Output the [X, Y] coordinate of the center of the cell containing the given text.  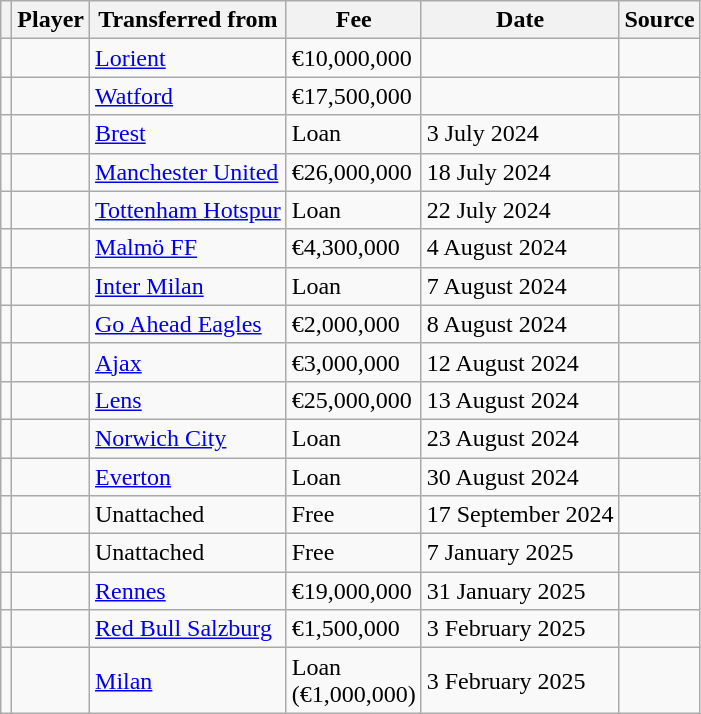
Milan [188, 680]
Manchester United [188, 172]
30 August 2024 [520, 477]
23 August 2024 [520, 438]
Loan (€1,000,000) [354, 680]
€26,000,000 [354, 172]
12 August 2024 [520, 362]
22 July 2024 [520, 210]
€1,500,000 [354, 629]
Source [660, 20]
3 July 2024 [520, 134]
7 August 2024 [520, 286]
Rennes [188, 591]
Brest [188, 134]
17 September 2024 [520, 515]
€17,500,000 [354, 96]
18 July 2024 [520, 172]
Malmö FF [188, 248]
Lens [188, 400]
Go Ahead Eagles [188, 324]
€2,000,000 [354, 324]
Watford [188, 96]
31 January 2025 [520, 591]
7 January 2025 [520, 553]
€3,000,000 [354, 362]
Inter Milan [188, 286]
€10,000,000 [354, 58]
Everton [188, 477]
€25,000,000 [354, 400]
€4,300,000 [354, 248]
€19,000,000 [354, 591]
13 August 2024 [520, 400]
Fee [354, 20]
4 August 2024 [520, 248]
Ajax [188, 362]
Player [51, 20]
Lorient [188, 58]
Date [520, 20]
Transferred from [188, 20]
8 August 2024 [520, 324]
Norwich City [188, 438]
Tottenham Hotspur [188, 210]
Red Bull Salzburg [188, 629]
